Output the [x, y] coordinate of the center of the cell containing the given text.  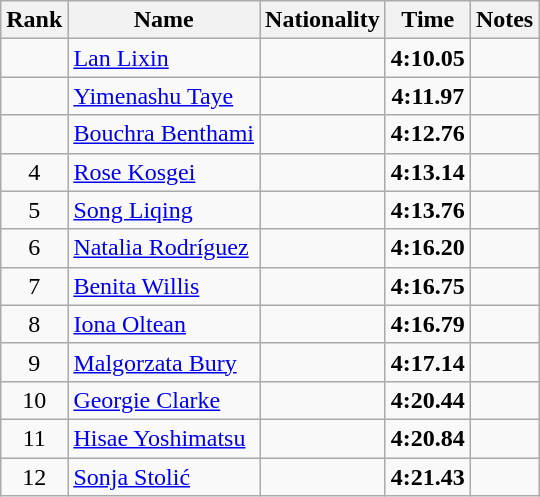
Hisae Yoshimatsu [164, 438]
4:10.05 [428, 58]
4:12.76 [428, 134]
4:21.43 [428, 477]
Malgorzata Bury [164, 362]
Natalia Rodríguez [164, 248]
Georgie Clarke [164, 400]
Song Liqing [164, 210]
Bouchra Benthami [164, 134]
10 [34, 400]
12 [34, 477]
Name [164, 20]
Notes [504, 20]
4:16.20 [428, 248]
Nationality [323, 20]
Time [428, 20]
Benita Willis [164, 286]
4:16.79 [428, 324]
4:11.97 [428, 96]
4:13.14 [428, 172]
4:17.14 [428, 362]
4:13.76 [428, 210]
9 [34, 362]
4:20.84 [428, 438]
7 [34, 286]
Yimenashu Taye [164, 96]
Sonja Stolić [164, 477]
4 [34, 172]
Iona Oltean [164, 324]
11 [34, 438]
5 [34, 210]
4:16.75 [428, 286]
Rose Kosgei [164, 172]
6 [34, 248]
8 [34, 324]
4:20.44 [428, 400]
Lan Lixin [164, 58]
Rank [34, 20]
